Find where the given text appears and provide that cell's center as (x, y) coordinate. 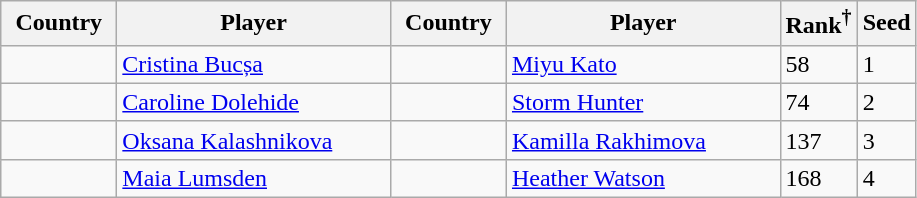
Cristina Bucșa (254, 64)
Seed (886, 24)
Oksana Kalashnikova (254, 140)
3 (886, 140)
1 (886, 64)
Heather Watson (643, 178)
Kamilla Rakhimova (643, 140)
Rank† (818, 24)
2 (886, 102)
Storm Hunter (643, 102)
168 (818, 178)
Maia Lumsden (254, 178)
4 (886, 178)
Caroline Dolehide (254, 102)
Miyu Kato (643, 64)
137 (818, 140)
74 (818, 102)
58 (818, 64)
